Search for the cell housing the specified text and yield its [x, y] center coordinate. 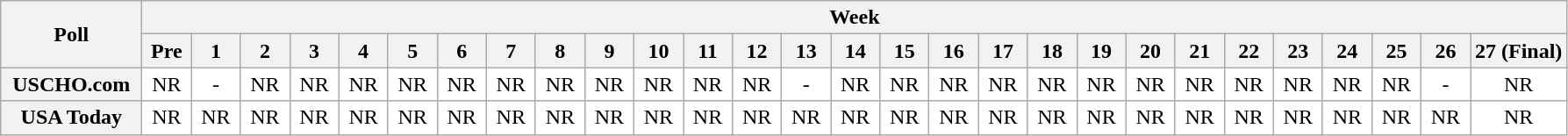
19 [1101, 51]
Poll [72, 34]
8 [560, 51]
18 [1052, 51]
Pre [167, 51]
1 [216, 51]
21 [1199, 51]
22 [1249, 51]
13 [806, 51]
15 [905, 51]
7 [511, 51]
24 [1347, 51]
20 [1150, 51]
25 [1396, 51]
4 [363, 51]
26 [1445, 51]
17 [1003, 51]
2 [265, 51]
16 [954, 51]
USA Today [72, 118]
10 [658, 51]
3 [314, 51]
5 [412, 51]
USCHO.com [72, 84]
23 [1298, 51]
11 [707, 51]
14 [856, 51]
6 [462, 51]
12 [757, 51]
27 (Final) [1519, 51]
9 [609, 51]
Week [855, 18]
